Return the (X, Y) coordinate for the center point of the cell that contains the specified text.  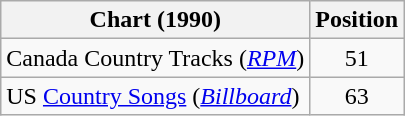
63 (357, 96)
51 (357, 58)
Chart (1990) (156, 20)
Canada Country Tracks (RPM) (156, 58)
US Country Songs (Billboard) (156, 96)
Position (357, 20)
